Return the (X, Y) coordinate for the center point of the cell that contains the specified text.  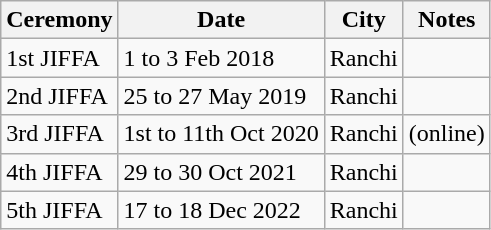
4th JIFFA (60, 172)
3rd JIFFA (60, 134)
5th JIFFA (60, 210)
1st JIFFA (60, 58)
25 to 27 May 2019 (221, 96)
29 to 30 Oct 2021 (221, 172)
City (364, 20)
Ceremony (60, 20)
Date (221, 20)
1 to 3 Feb 2018 (221, 58)
1st to 11th Oct 2020 (221, 134)
2nd JIFFA (60, 96)
Notes (446, 20)
(online) (446, 134)
17 to 18 Dec 2022 (221, 210)
